Pinpoint the cell where the given text exists, returning its [x, y] midpoint coordinate. 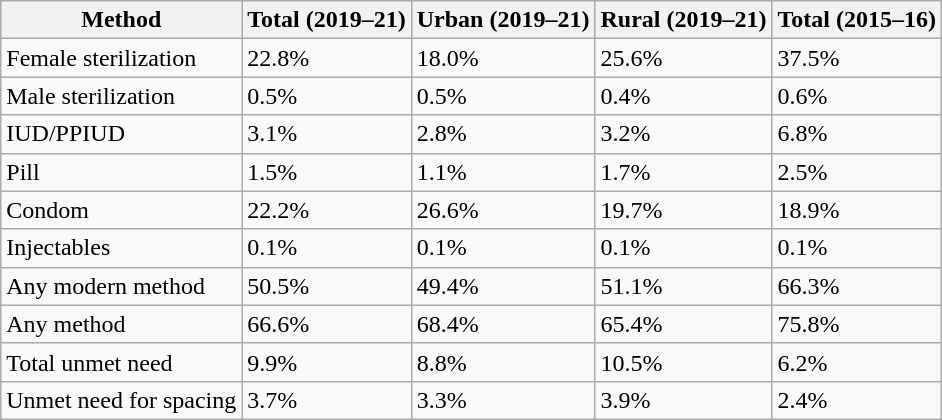
1.7% [684, 172]
19.7% [684, 210]
Male sterilization [122, 96]
26.6% [503, 210]
Total (2015–16) [857, 20]
22.2% [327, 210]
Urban (2019–21) [503, 20]
2.4% [857, 400]
0.6% [857, 96]
8.8% [503, 362]
18.0% [503, 58]
66.3% [857, 286]
6.8% [857, 134]
3.7% [327, 400]
18.9% [857, 210]
Unmet need for spacing [122, 400]
Any modern method [122, 286]
Condom [122, 210]
1.5% [327, 172]
2.8% [503, 134]
3.3% [503, 400]
3.9% [684, 400]
9.9% [327, 362]
2.5% [857, 172]
3.2% [684, 134]
Pill [122, 172]
50.5% [327, 286]
68.4% [503, 324]
49.4% [503, 286]
0.4% [684, 96]
Injectables [122, 248]
1.1% [503, 172]
6.2% [857, 362]
Any method [122, 324]
10.5% [684, 362]
3.1% [327, 134]
75.8% [857, 324]
51.1% [684, 286]
65.4% [684, 324]
IUD/PPIUD [122, 134]
Total unmet need [122, 362]
Method [122, 20]
37.5% [857, 58]
22.8% [327, 58]
Rural (2019–21) [684, 20]
Total (2019–21) [327, 20]
Female sterilization [122, 58]
66.6% [327, 324]
25.6% [684, 58]
